Capture the cell that displays the provided text and extract its [x, y] central coordinate. 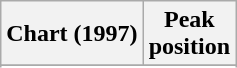
Chart (1997) [72, 34]
Peakposition [189, 34]
